Output the (x, y) coordinate of the center of the cell containing the given text.  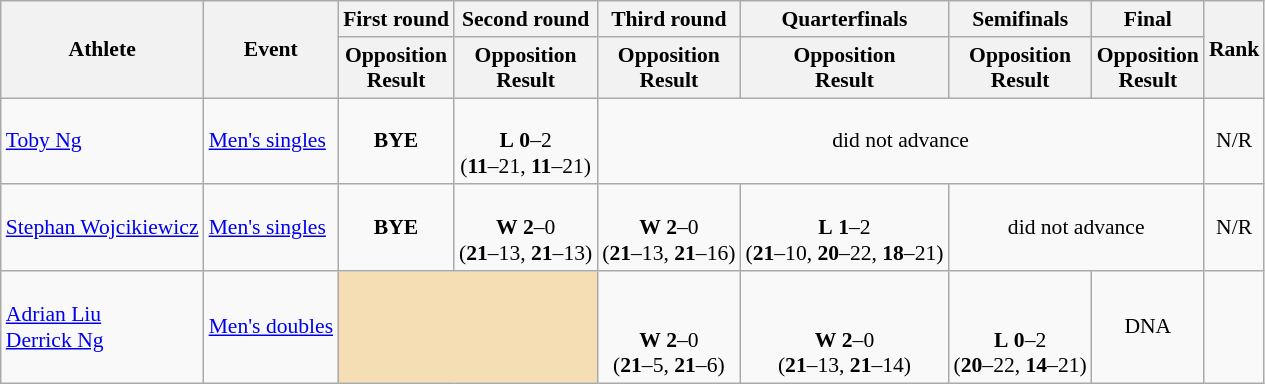
DNA (1148, 327)
W 2–0(21–5, 21–6) (668, 327)
Third round (668, 19)
Semifinals (1020, 19)
W 2–0(21–13, 21–13) (526, 228)
Rank (1234, 50)
Quarterfinals (844, 19)
Toby Ng (102, 142)
Final (1148, 19)
L 1–2(21–10, 20–22, 18–21) (844, 228)
Event (272, 50)
Stephan Wojcikiewicz (102, 228)
Second round (526, 19)
L 0–2(20–22, 14–21) (1020, 327)
W 2–0(21–13, 21–16) (668, 228)
L 0–2(11–21, 11–21) (526, 142)
First round (396, 19)
W 2–0(21–13, 21–14) (844, 327)
Men's doubles (272, 327)
Athlete (102, 50)
Adrian LiuDerrick Ng (102, 327)
